Provide the [X, Y] coordinate of the cell's center where the given text is located.  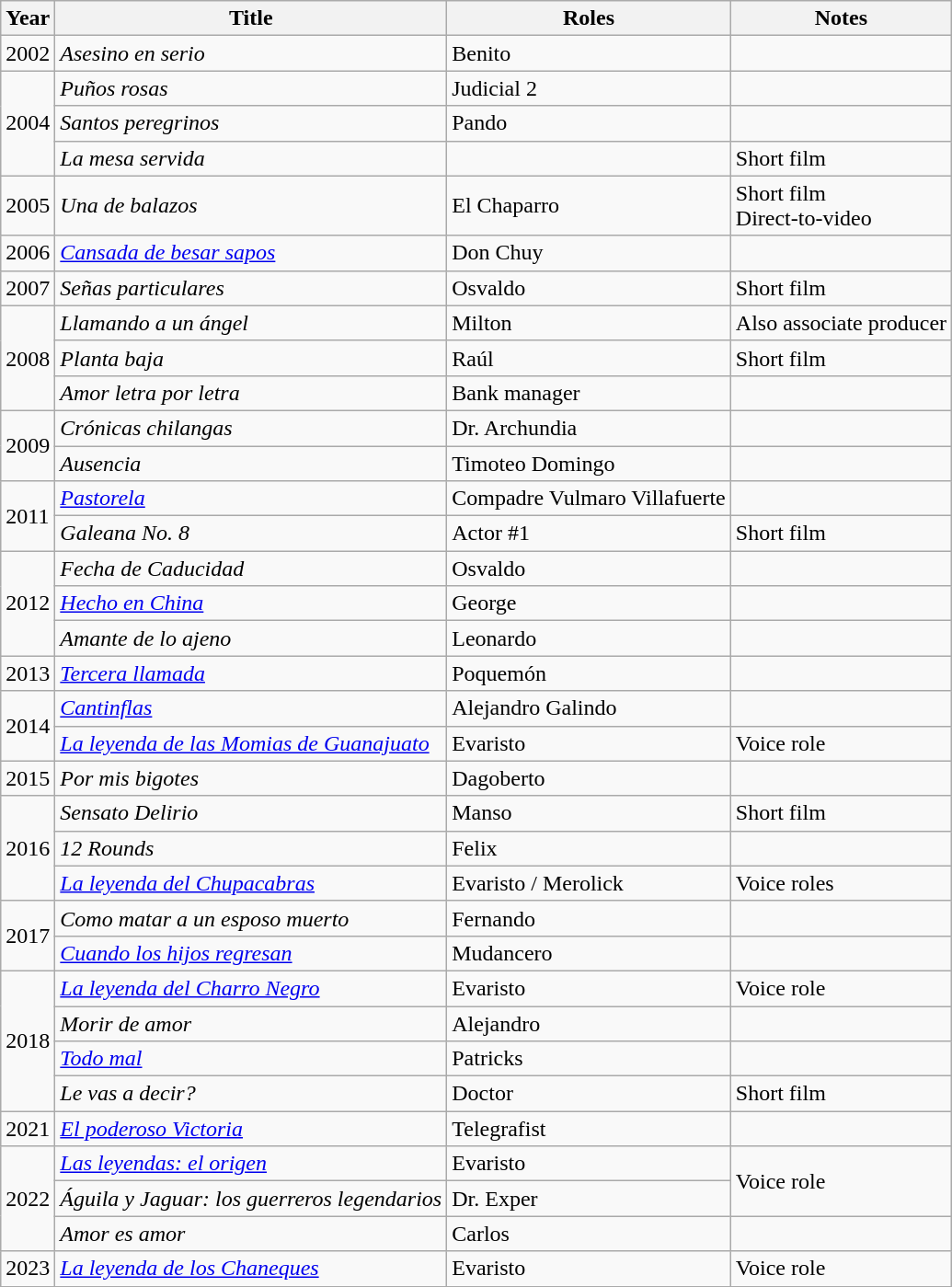
Also associate producer [841, 323]
2008 [28, 358]
Por mis bigotes [251, 778]
Asesino en serio [251, 53]
Dr. Archundia [589, 428]
2016 [28, 848]
Como matar a un esposo muerto [251, 918]
Pando [589, 123]
Fecha de Caducidad [251, 569]
Cantinflas [251, 708]
Manso [589, 813]
George [589, 603]
Actor #1 [589, 534]
Felix [589, 848]
Raúl [589, 358]
Todo mal [251, 1059]
Dagoberto [589, 778]
2009 [28, 445]
Compadre Vulmaro Villafuerte [589, 499]
12 Rounds [251, 848]
Notes [841, 18]
2013 [28, 673]
El Chaparro [589, 206]
Fernando [589, 918]
Puños rosas [251, 88]
La leyenda de los Chaneques [251, 1269]
Mudancero [589, 953]
2022 [28, 1199]
La mesa servida [251, 158]
Tercera llamada [251, 673]
Las leyendas: el origen [251, 1164]
Don Chuy [589, 253]
La leyenda del Charro Negro [251, 988]
Judicial 2 [589, 88]
Bank manager [589, 393]
Voice roles [841, 883]
2011 [28, 516]
El poderoso Victoria [251, 1129]
Crónicas chilangas [251, 428]
Pastorela [251, 499]
2007 [28, 288]
2006 [28, 253]
Le vas a decir? [251, 1094]
Leonardo [589, 638]
Morir de amor [251, 1024]
Dr. Exper [589, 1199]
2023 [28, 1269]
Evaristo / Merolick [589, 883]
Amor letra por letra [251, 393]
Una de balazos [251, 206]
Telegrafist [589, 1129]
Timoteo Domingo [589, 463]
Señas particulares [251, 288]
Title [251, 18]
Poquemón [589, 673]
Alejandro Galindo [589, 708]
La leyenda del Chupacabras [251, 883]
Cuando los hijos regresan [251, 953]
2002 [28, 53]
Amor es amor [251, 1234]
2017 [28, 936]
2015 [28, 778]
2005 [28, 206]
Hecho en China [251, 603]
Amante de lo ajeno [251, 638]
2012 [28, 603]
Planta baja [251, 358]
Year [28, 18]
2018 [28, 1040]
Alejandro [589, 1024]
Ausencia [251, 463]
La leyenda de las Momias de Guanajuato [251, 743]
2021 [28, 1129]
Sensato Delirio [251, 813]
Patricks [589, 1059]
Carlos [589, 1234]
2004 [28, 123]
Santos peregrinos [251, 123]
Short filmDirect-to-video [841, 206]
Llamando a un ángel [251, 323]
Roles [589, 18]
Galeana No. 8 [251, 534]
Cansada de besar sapos [251, 253]
2014 [28, 726]
Doctor [589, 1094]
Águila y Jaguar: los guerreros legendarios [251, 1199]
Milton [589, 323]
Benito [589, 53]
